Extract the (x, y) coordinate from the center of the cell holding the provided text.  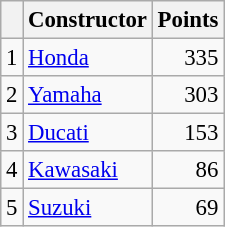
Constructor (88, 20)
Ducati (88, 133)
2 (12, 95)
335 (188, 58)
303 (188, 95)
Honda (88, 58)
153 (188, 133)
3 (12, 133)
69 (188, 208)
4 (12, 170)
5 (12, 208)
Kawasaki (88, 170)
86 (188, 170)
1 (12, 58)
Suzuki (88, 208)
Points (188, 20)
Yamaha (88, 95)
